Capture the cell that displays the provided text and extract its [x, y] central coordinate. 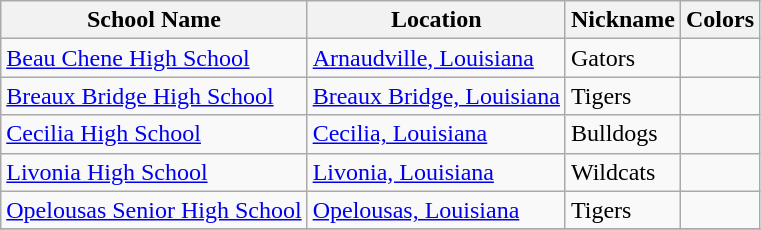
Cecilia High School [154, 134]
Bulldogs [622, 134]
Opelousas Senior High School [154, 210]
Location [436, 20]
Colors [720, 20]
Beau Chene High School [154, 58]
Arnaudville, Louisiana [436, 58]
Gators [622, 58]
Nickname [622, 20]
Breaux Bridge, Louisiana [436, 96]
Livonia, Louisiana [436, 172]
Livonia High School [154, 172]
Breaux Bridge High School [154, 96]
Wildcats [622, 172]
Opelousas, Louisiana [436, 210]
School Name [154, 20]
Cecilia, Louisiana [436, 134]
